Return the (X, Y) coordinate for the center point of the cell that contains the specified text.  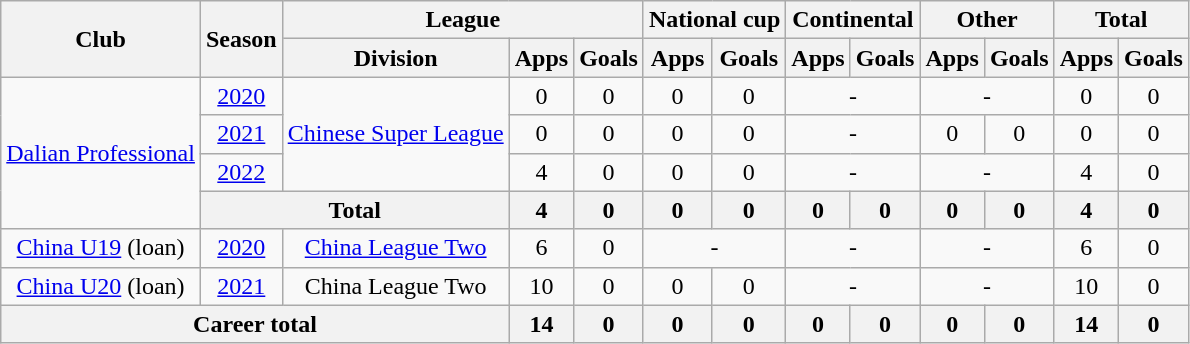
2022 (241, 172)
League (462, 20)
Division (396, 58)
China U20 (loan) (101, 286)
Other (987, 20)
Career total (255, 324)
Chinese Super League (396, 134)
Season (241, 39)
Club (101, 39)
China U19 (loan) (101, 248)
National cup (714, 20)
Dalian Professional (101, 153)
Continental (853, 20)
